Return the [x, y] coordinate for the center point of the cell that contains the specified text.  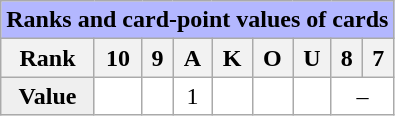
10 [118, 58]
8 [346, 58]
7 [378, 58]
Ranks and card-point values of cards [198, 20]
K [232, 58]
1 [192, 96]
U [312, 58]
Value [48, 96]
– [362, 96]
Rank [48, 58]
9 [158, 58]
O [272, 58]
A [192, 58]
